Detect which cell encompasses the target text, then output its [X, Y] center coordinate. 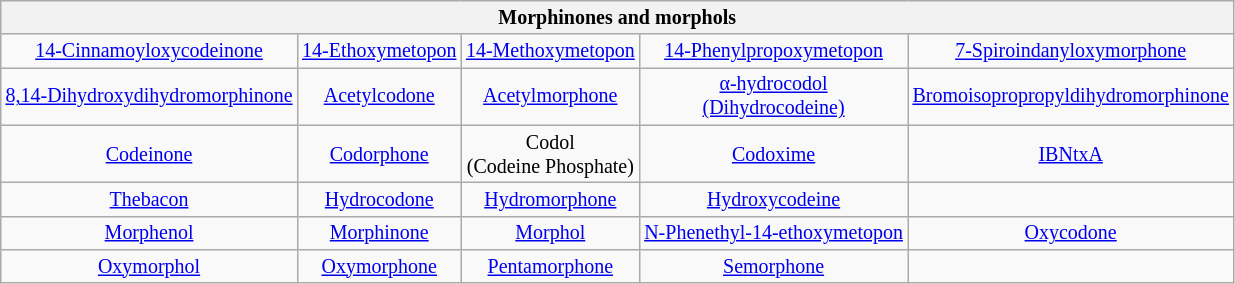
Pentamorphone [550, 266]
α-hydrocodol(Dihydrocodeine) [773, 96]
Oxymorphol [150, 266]
N-Phenethyl-14-ethoxymetopon [773, 232]
Morphol [550, 232]
Morphenol [150, 232]
Semorphone [773, 266]
Codoxime [773, 154]
Codeinone [150, 154]
14-Cinnamoyloxycodeinone [150, 52]
Morphinone [379, 232]
Hydroxycodeine [773, 200]
14-Methoxymetopon [550, 52]
Morphinones and morphols [618, 18]
Acetylcodone [379, 96]
Oxycodone [1071, 232]
Acetylmorphone [550, 96]
Thebacon [150, 200]
Codorphone [379, 154]
Hydrocodone [379, 200]
Codol(Codeine Phosphate) [550, 154]
IBNtxA [1071, 154]
8,14-Dihydroxydihydromorphinone [150, 96]
Oxymorphone [379, 266]
14-Ethoxymetopon [379, 52]
Hydromorphone [550, 200]
14-Phenylpropoxymetopon [773, 52]
Bromoisopropropyldihydromorphinone [1071, 96]
7-Spiroindanyloxymorphone [1071, 52]
